Output the [x, y] coordinate of the center of the cell containing the given text.  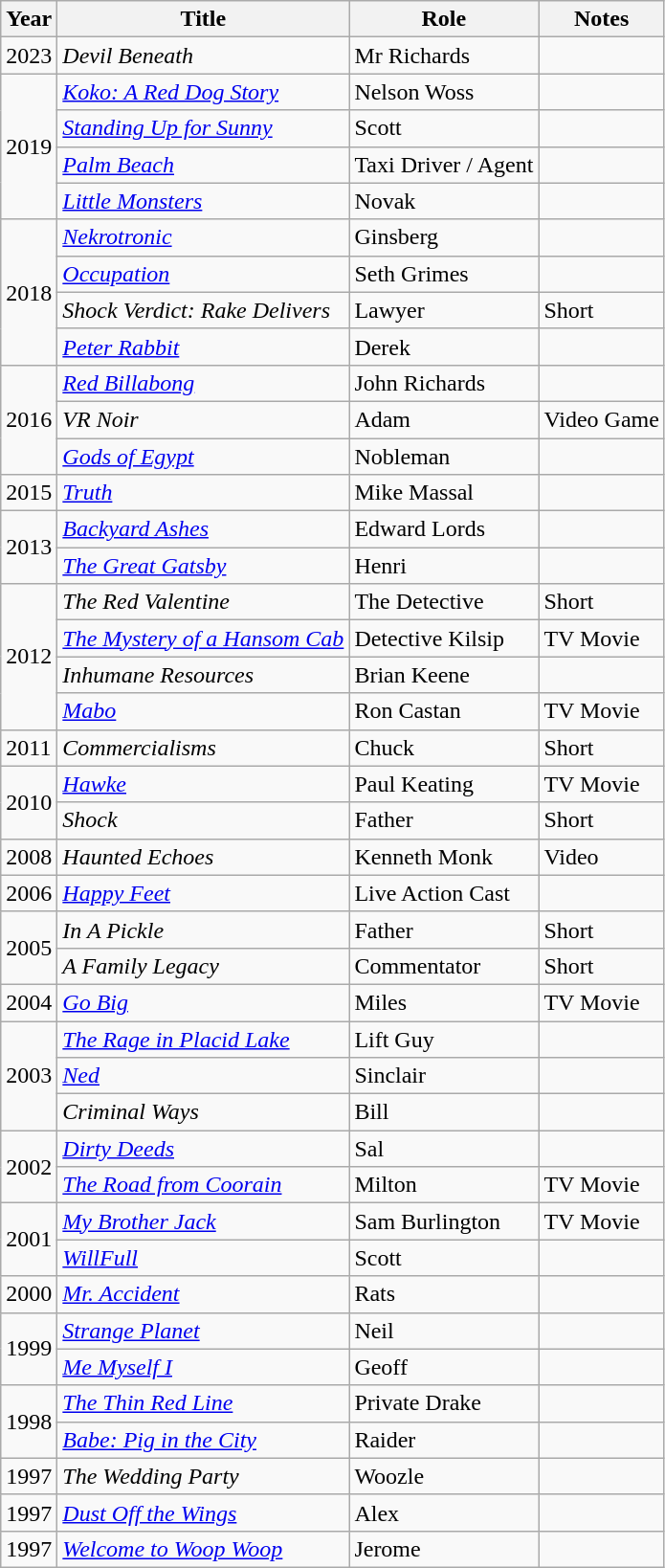
Woozle [444, 1476]
Red Billabong [203, 383]
Milton [444, 1185]
Hawke [203, 784]
Video [602, 857]
Shock Verdict: Rake Delivers [203, 310]
Sinclair [444, 1076]
Mr. Accident [203, 1294]
WillFull [203, 1258]
Rats [444, 1294]
Paul Keating [444, 784]
Sal [444, 1149]
Nobleman [444, 457]
2010 [29, 802]
Haunted Echoes [203, 857]
Mabo [203, 711]
Devil Beneath [203, 56]
Occupation [203, 274]
Jerome [444, 1549]
Private Drake [444, 1403]
Chuck [444, 748]
The Detective [444, 602]
Babe: Pig in the City [203, 1440]
Miles [444, 1002]
Go Big [203, 1002]
2003 [29, 1075]
Kenneth Monk [444, 857]
Bill [444, 1112]
Gods of Egypt [203, 457]
Live Action Cast [444, 893]
2019 [29, 146]
Commentator [444, 966]
1999 [29, 1349]
2012 [29, 657]
Video Game [602, 419]
2018 [29, 292]
The Red Valentine [203, 602]
Nekrotronic [203, 237]
John Richards [444, 383]
Mr Richards [444, 56]
Little Monsters [203, 201]
Ginsberg [444, 237]
Happy Feet [203, 893]
Lawyer [444, 310]
Edward Lords [444, 529]
Role [444, 19]
The Wedding Party [203, 1476]
Notes [602, 19]
2016 [29, 419]
2002 [29, 1167]
Commercialisms [203, 748]
In A Pickle [203, 930]
Standing Up for Sunny [203, 128]
The Road from Coorain [203, 1185]
Welcome to Woop Woop [203, 1549]
Novak [444, 201]
Dirty Deeds [203, 1149]
Year [29, 19]
Mike Massal [444, 493]
Lift Guy [444, 1039]
2004 [29, 1002]
Adam [444, 419]
Derek [444, 347]
Peter Rabbit [203, 347]
The Great Gatsby [203, 566]
Shock [203, 820]
Sam Burlington [444, 1221]
VR Noir [203, 419]
2023 [29, 56]
Backyard Ashes [203, 529]
Neil [444, 1331]
Palm Beach [203, 165]
1998 [29, 1422]
Raider [444, 1440]
Alex [444, 1512]
The Mystery of a Hansom Cab [203, 638]
2006 [29, 893]
Detective Kilsip [444, 638]
2000 [29, 1294]
Me Myself I [203, 1367]
2013 [29, 548]
2005 [29, 948]
Strange Planet [203, 1331]
A Family Legacy [203, 966]
Inhumane Resources [203, 675]
Seth Grimes [444, 274]
2001 [29, 1240]
2015 [29, 493]
Brian Keene [444, 675]
Geoff [444, 1367]
Dust Off the Wings [203, 1512]
Ron Castan [444, 711]
2008 [29, 857]
Title [203, 19]
Nelson Woss [444, 92]
Ned [203, 1076]
Koko: A Red Dog Story [203, 92]
Truth [203, 493]
Henri [444, 566]
Taxi Driver / Agent [444, 165]
2011 [29, 748]
The Thin Red Line [203, 1403]
The Rage in Placid Lake [203, 1039]
Criminal Ways [203, 1112]
My Brother Jack [203, 1221]
